Pinpoint the cell where the given text exists, returning its [x, y] midpoint coordinate. 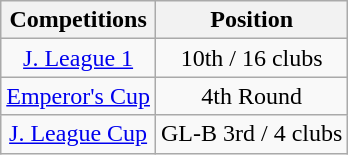
Position [251, 20]
10th / 16 clubs [251, 58]
GL-B 3rd / 4 clubs [251, 134]
4th Round [251, 96]
Emperor's Cup [78, 96]
Competitions [78, 20]
J. League Cup [78, 134]
J. League 1 [78, 58]
